Locate the cell with the specified text and output its (x, y) center coordinate. 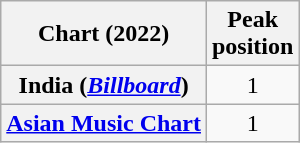
Peakposition (252, 34)
Chart (2022) (104, 34)
India (Billboard) (104, 85)
Asian Music Chart (104, 123)
